Determine the (X, Y) coordinate at the center of the cell enclosing the given text.  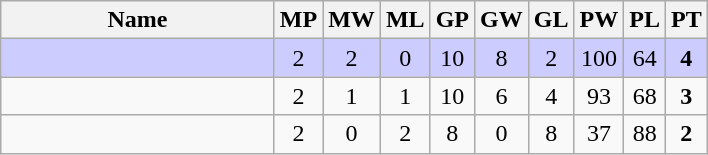
ML (405, 20)
100 (599, 58)
64 (645, 58)
PL (645, 20)
68 (645, 96)
PW (599, 20)
GP (452, 20)
GL (551, 20)
6 (502, 96)
PT (687, 20)
88 (645, 134)
MW (352, 20)
MP (298, 20)
37 (599, 134)
93 (599, 96)
3 (687, 96)
Name (138, 20)
GW (502, 20)
